Detect which cell encompasses the target text, then output its (X, Y) center coordinate. 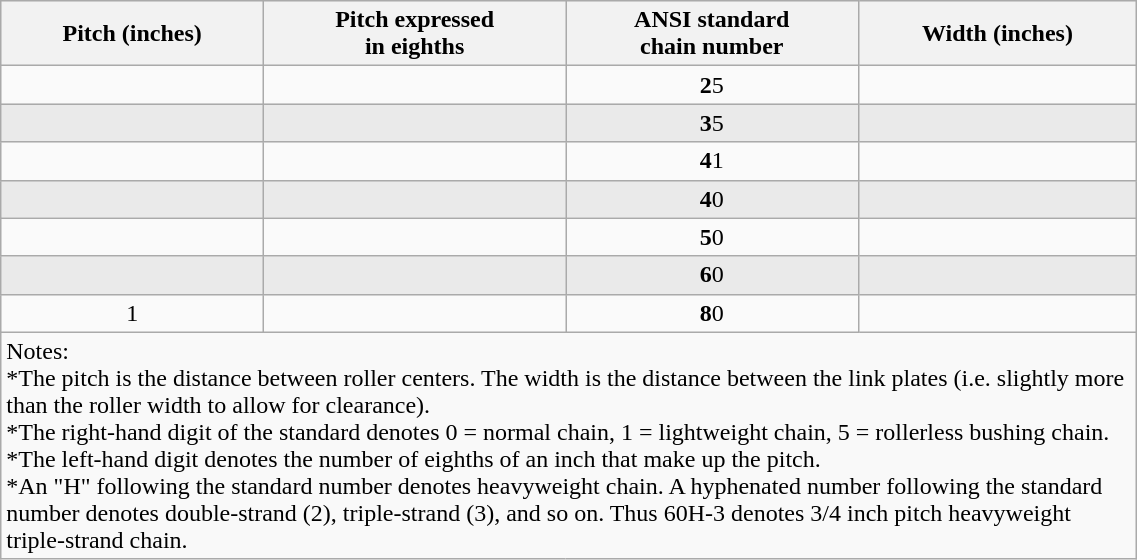
Pitch expressed in eighths (415, 34)
25 (712, 85)
60 (712, 275)
50 (712, 237)
41 (712, 161)
1 (132, 313)
Width (inches) (998, 34)
40 (712, 199)
80 (712, 313)
ANSI standard chain number (712, 34)
35 (712, 123)
Pitch (inches) (132, 34)
